Return the [X, Y] coordinate for the center point of the cell that contains the specified text.  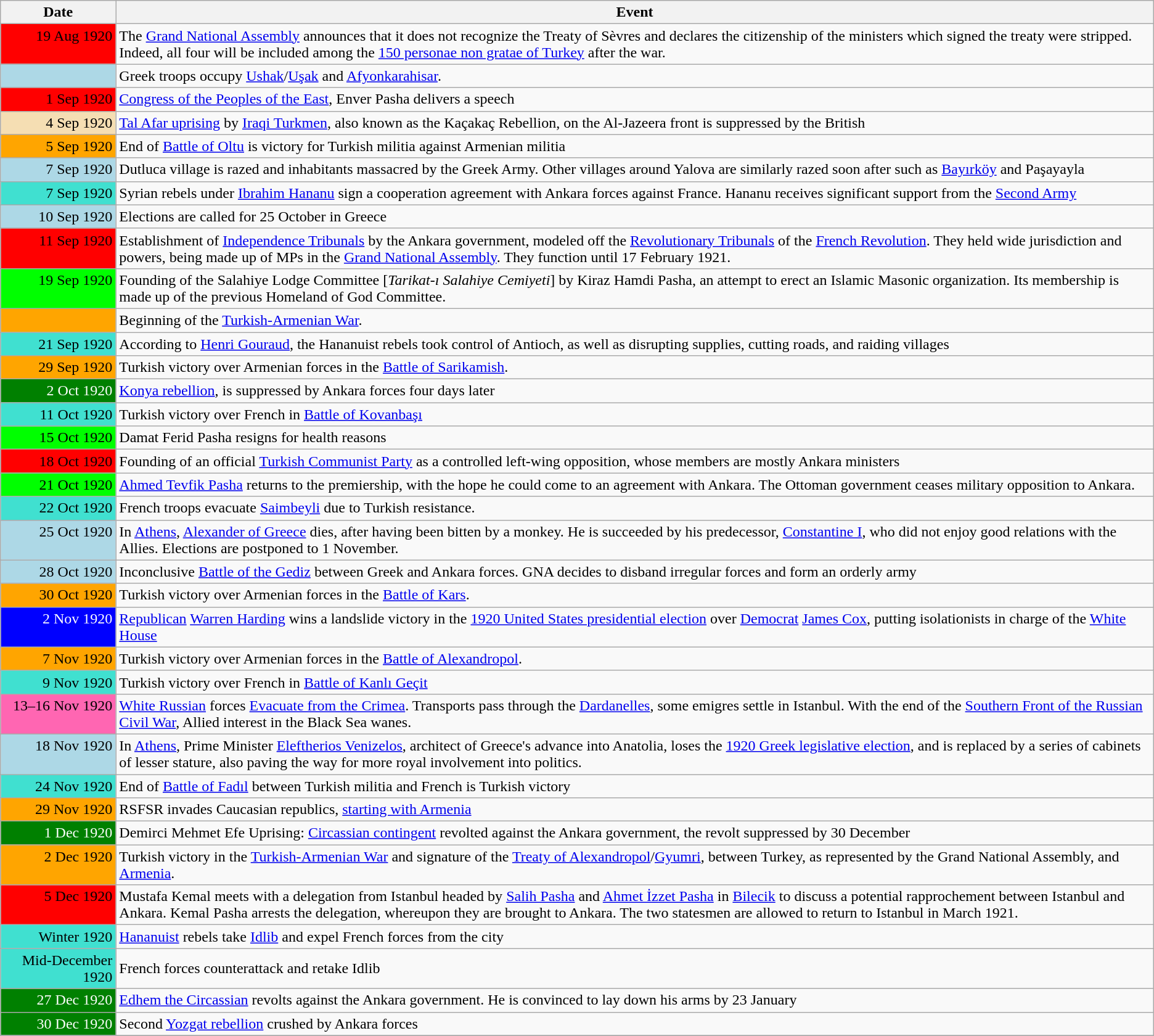
10 Sep 1920 [58, 216]
4 Sep 1920 [58, 123]
30 Oct 1920 [58, 595]
29 Sep 1920 [58, 368]
27 Dec 1920 [58, 1000]
Greek troops occupy Ushak/Uşak and Afyonkarahisar. [635, 76]
2 Dec 1920 [58, 865]
15 Oct 1920 [58, 438]
End of Battle of Fadıl between Turkish militia and French is Turkish victory [635, 786]
1 Sep 1920 [58, 99]
End of Battle of Oltu is victory for Turkish militia against Armenian militia [635, 146]
28 Oct 1920 [58, 572]
According to Henri Gouraud, the Hananuist rebels took control of Antioch, as well as disrupting supplies, cutting roads, and raiding villages [635, 343]
18 Oct 1920 [58, 461]
24 Nov 1920 [58, 786]
25 Oct 1920 [58, 540]
Hananuist rebels take Idlib and expel French forces from the city [635, 937]
30 Dec 1920 [58, 1024]
Konya rebellion, is suppressed by Ankara forces four days later [635, 391]
Turkish victory over French in Battle of Kanlı Geçit [635, 682]
Demirci Mehmet Efe Uprising: Circassian contingent revolted against the Ankara government, the revolt suppressed by 30 December [635, 833]
9 Nov 1920 [58, 682]
Founding of an official Turkish Communist Party as a controlled left-wing opposition, whose members are mostly Ankara ministers [635, 461]
French troops evacuate Saimbeyli due to Turkish resistance. [635, 508]
21 Oct 1920 [58, 485]
29 Nov 1920 [58, 810]
Mid-December 1920 [58, 968]
11 Oct 1920 [58, 414]
RSFSR invades Caucasian republics, starting with Armenia [635, 810]
Turkish victory over Armenian forces in the Battle of Kars. [635, 595]
Inconclusive Battle of the Gediz between Greek and Ankara forces. GNA decides to disband irregular forces and form an orderly army [635, 572]
21 Sep 1920 [58, 343]
Turkish victory over Armenian forces in the Battle of Alexandropol. [635, 659]
Turkish victory over French in Battle of Kovanbaşı [635, 414]
Date [58, 12]
2 Nov 1920 [58, 627]
22 Oct 1920 [58, 508]
5 Sep 1920 [58, 146]
19 Sep 1920 [58, 289]
Damat Ferid Pasha resigns for health reasons [635, 438]
Event [635, 12]
2 Oct 1920 [58, 391]
5 Dec 1920 [58, 905]
Tal Afar uprising by Iraqi Turkmen, also known as the Kaçakaç Rebellion, on the Al-Jazeera front is suppressed by the British [635, 123]
Congress of the Peoples of the East, Enver Pasha delivers a speech [635, 99]
7 Nov 1920 [58, 659]
11 Sep 1920 [58, 248]
Winter 1920 [58, 937]
19 Aug 1920 [58, 44]
Turkish victory over Armenian forces in the Battle of Sarikamish. [635, 368]
Edhem the Circassian revolts against the Ankara government. He is convinced to lay down his arms by 23 January [635, 1000]
Second Yozgat rebellion crushed by Ankara forces [635, 1024]
Beginning of the Turkish-Armenian War. [635, 320]
French forces counterattack and retake Idlib [635, 968]
Elections are called for 25 October in Greece [635, 216]
13–16 Nov 1920 [58, 714]
18 Nov 1920 [58, 754]
1 Dec 1920 [58, 833]
